Return (X, Y) of the center of cell containing provided text 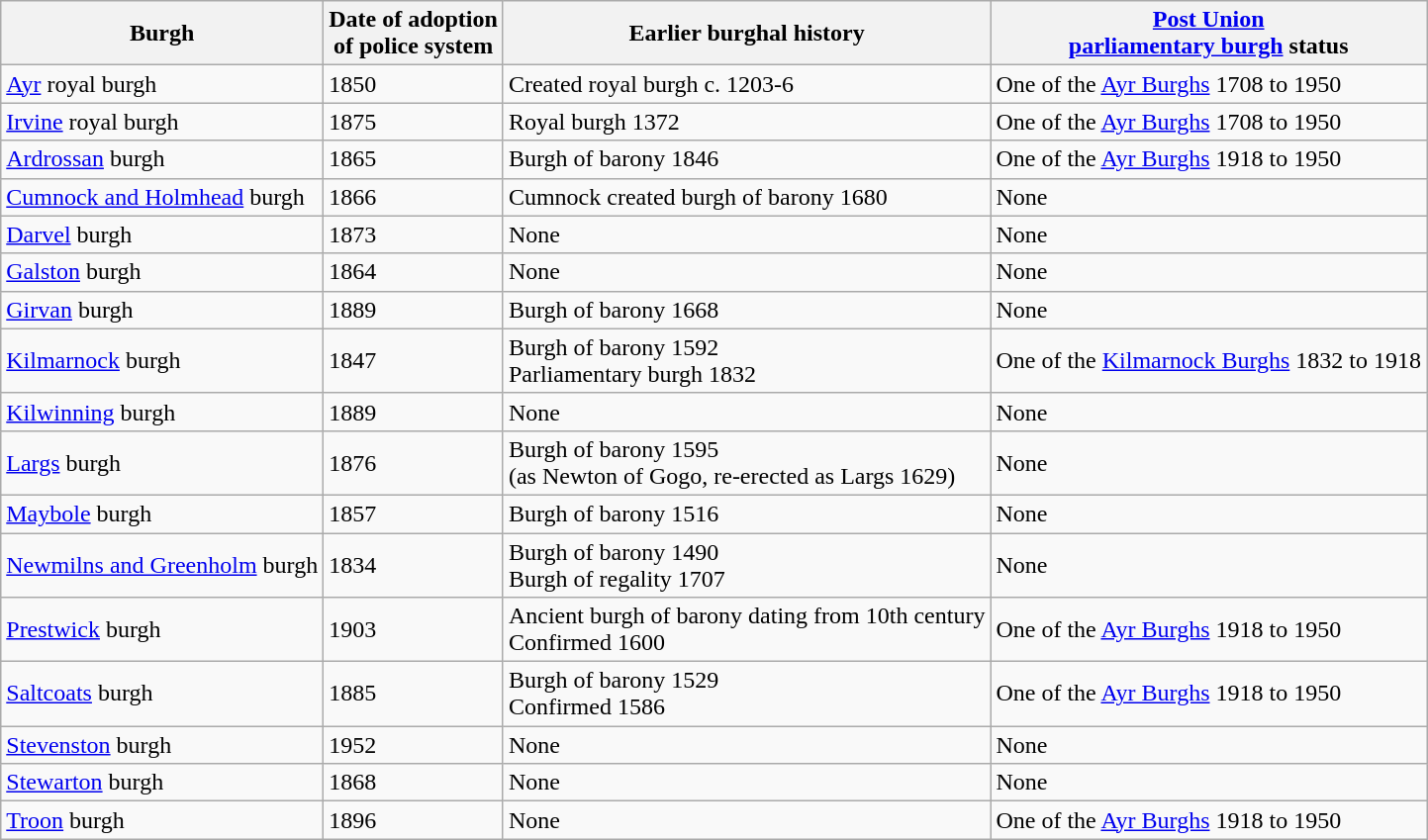
Darvel burgh (162, 234)
Irvine royal burgh (162, 122)
Burgh of barony 1592 Parliamentary burgh 1832 (746, 360)
1857 (414, 513)
Burgh of barony 1595 (as Newton of Gogo, re-erected as Largs 1629) (746, 463)
Created royal burgh c. 1203-6 (746, 84)
Burgh of barony 1490 Burgh of regality 1707 (746, 564)
Royal burgh 1372 (746, 122)
1903 (414, 629)
1885 (414, 695)
Ancient burgh of barony dating from 10th century Confirmed 1600 (746, 629)
1834 (414, 564)
1850 (414, 84)
Maybole burgh (162, 513)
Burgh (162, 34)
Burgh of barony 1668 (746, 310)
Stevenston burgh (162, 745)
Burgh of barony 1516 (746, 513)
Newmilns and Greenholm burgh (162, 564)
1865 (414, 159)
Kilwinning burgh (162, 412)
1876 (414, 463)
Saltcoats burgh (162, 695)
Troon burgh (162, 820)
Stewarton burgh (162, 783)
1875 (414, 122)
Galston burgh (162, 272)
Cumnock and Holmhead burgh (162, 197)
One of the Kilmarnock Burghs 1832 to 1918 (1209, 360)
Ardrossan burgh (162, 159)
1896 (414, 820)
Post Union parliamentary burgh status (1209, 34)
Burgh of barony 1846 (746, 159)
Date of adoption of police system (414, 34)
Ayr royal burgh (162, 84)
Kilmarnock burgh (162, 360)
1873 (414, 234)
Largs burgh (162, 463)
Prestwick burgh (162, 629)
1952 (414, 745)
Cumnock created burgh of barony 1680 (746, 197)
1847 (414, 360)
Earlier burghal history (746, 34)
1864 (414, 272)
1868 (414, 783)
Girvan burgh (162, 310)
Burgh of barony 1529 Confirmed 1586 (746, 695)
1866 (414, 197)
